Detect which cell encompasses the target text, then output its (X, Y) center coordinate. 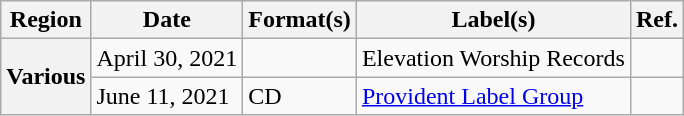
Provident Label Group (493, 96)
April 30, 2021 (167, 58)
Ref. (656, 20)
Region (46, 20)
Various (46, 77)
Elevation Worship Records (493, 58)
Label(s) (493, 20)
Date (167, 20)
Format(s) (300, 20)
June 11, 2021 (167, 96)
CD (300, 96)
